From the cell containing the given text, extract its center point as (X, Y) coordinate. 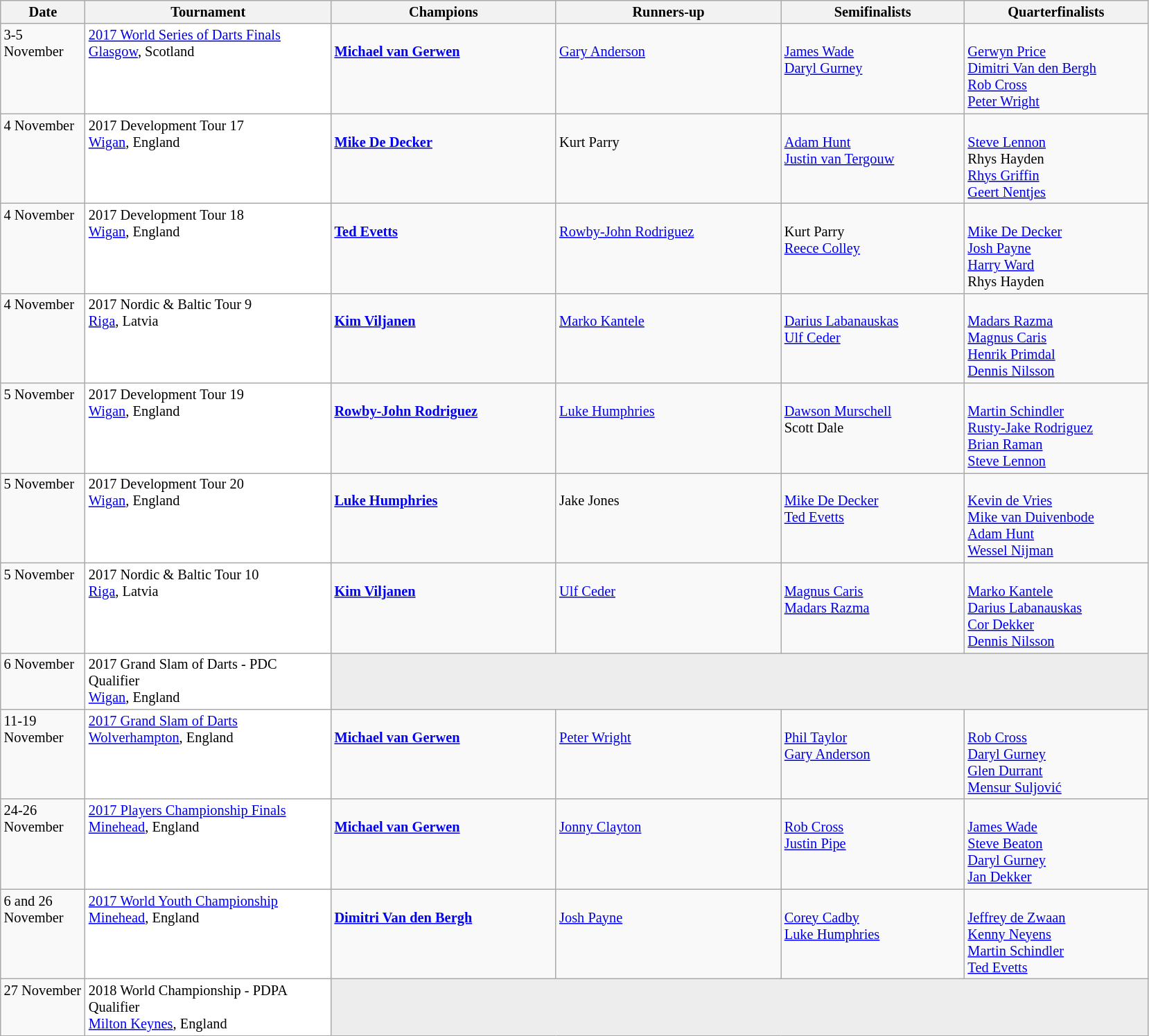
Tournament (208, 12)
Madars Razma Magnus Caris Henrik Primdal Dennis Nilsson (1056, 338)
2017 Nordic & Baltic Tour 10Riga, Latvia (208, 608)
Dawson Murschell Scott Dale (873, 428)
24-26 November (43, 844)
Quarterfinalists (1056, 12)
Marko Kantele (668, 338)
2017 World Series of Darts FinalsGlasgow, Scotland (208, 69)
Josh Payne (668, 934)
Date (43, 12)
Ulf Ceder (668, 608)
Jeffrey de Zwaan Kenny Neyens Martin Schindler Ted Evetts (1056, 934)
Rob Cross Daryl Gurney Glen Durrant Mensur Suljović (1056, 754)
Runners-up (668, 12)
Ted Evetts (444, 248)
Marko Kantele Darius Labanauskas Cor Dekker Dennis Nilsson (1056, 608)
Kurt Parry Reece Colley (873, 248)
Mike De Decker (444, 159)
2018 World Championship - PDPA Qualifier Milton Keynes, England (208, 1007)
Adam Hunt Justin van Tergouw (873, 159)
2017 Grand Slam of Darts - PDC Qualifier Wigan, England (208, 681)
Kurt Parry (668, 159)
Rob Cross Justin Pipe (873, 844)
2017 Development Tour 20Wigan, England (208, 518)
Corey Cadby Luke Humphries (873, 934)
Jake Jones (668, 518)
3-5 November (43, 69)
6 and 26 November (43, 934)
2017 Development Tour 18Wigan, England (208, 248)
2017 Nordic & Baltic Tour 9Riga, Latvia (208, 338)
6 November (43, 681)
Dimitri Van den Bergh (444, 934)
Peter Wright (668, 754)
2017 Development Tour 17Wigan, England (208, 159)
Darius Labanauskas Ulf Ceder (873, 338)
2017 Grand Slam of DartsWolverhampton, England (208, 754)
27 November (43, 1007)
Kevin de Vries Mike van Duivenbode Adam Hunt Wessel Nijman (1056, 518)
Mike De Decker Josh Payne Harry Ward Rhys Hayden (1056, 248)
2017 Players Championship FinalsMinehead, England (208, 844)
Steve Lennon Rhys Hayden Rhys Griffin Geert Nentjes (1056, 159)
Jonny Clayton (668, 844)
Gary Anderson (668, 69)
Champions (444, 12)
James Wade Daryl Gurney (873, 69)
James Wade Steve Beaton Daryl Gurney Jan Dekker (1056, 844)
Phil Taylor Gary Anderson (873, 754)
Mike De Decker Ted Evetts (873, 518)
11-19 November (43, 754)
Semifinalists (873, 12)
2017 World Youth ChampionshipMinehead, England (208, 934)
2017 Development Tour 19Wigan, England (208, 428)
Martin Schindler Rusty-Jake Rodriguez Brian Raman Steve Lennon (1056, 428)
Gerwyn Price Dimitri Van den Bergh Rob Cross Peter Wright (1056, 69)
Magnus Caris Madars Razma (873, 608)
